Find where the given text appears and provide that cell's center as (X, Y) coordinate. 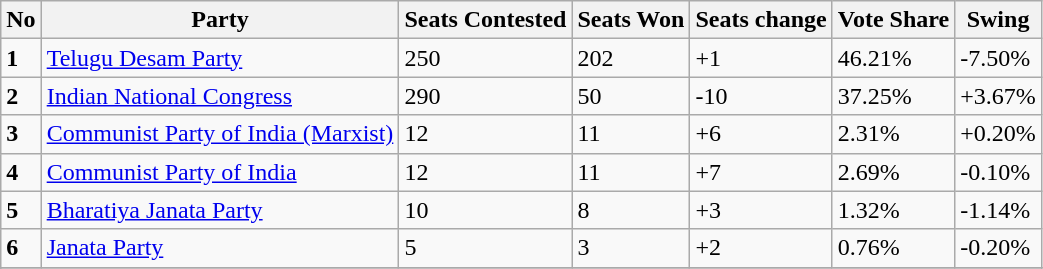
Communist Party of India (Marxist) (220, 134)
-10 (761, 96)
+0.20% (998, 134)
0.76% (893, 248)
Seats Won (631, 20)
Seats Contested (486, 20)
+7 (761, 172)
Janata Party (220, 248)
4 (21, 172)
-7.50% (998, 58)
202 (631, 58)
1 (21, 58)
2.69% (893, 172)
-0.20% (998, 248)
+1 (761, 58)
+6 (761, 134)
37.25% (893, 96)
Indian National Congress (220, 96)
6 (21, 248)
250 (486, 58)
290 (486, 96)
Communist Party of India (220, 172)
+2 (761, 248)
1.32% (893, 210)
No (21, 20)
8 (631, 210)
46.21% (893, 58)
-0.10% (998, 172)
10 (486, 210)
2 (21, 96)
Party (220, 20)
Seats change (761, 20)
50 (631, 96)
+3.67% (998, 96)
2.31% (893, 134)
+3 (761, 210)
Telugu Desam Party (220, 58)
Bharatiya Janata Party (220, 210)
Swing (998, 20)
-1.14% (998, 210)
Vote Share (893, 20)
